Detect which cell encompasses the target text, then output its [X, Y] center coordinate. 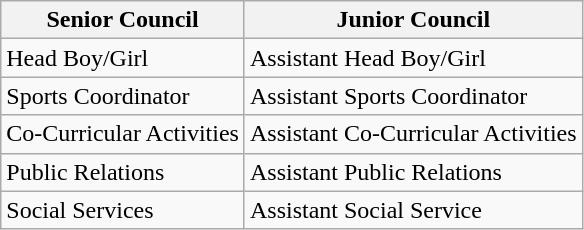
Assistant Co-Curricular Activities [413, 134]
Sports Coordinator [123, 96]
Assistant Public Relations [413, 172]
Assistant Social Service [413, 210]
Social Services [123, 210]
Head Boy/Girl [123, 58]
Public Relations [123, 172]
Assistant Sports Coordinator [413, 96]
Co-Curricular Activities [123, 134]
Assistant Head Boy/Girl [413, 58]
Junior Council [413, 20]
Senior Council [123, 20]
